For the text-containing cell, return its midpoint in (X, Y) coordinate format. 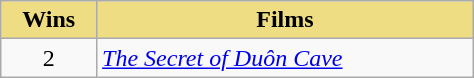
Films (286, 20)
The Secret of Duôn Cave (286, 58)
2 (49, 58)
Wins (49, 20)
